Extract the (X, Y) coordinate from the center of the cell holding the provided text.  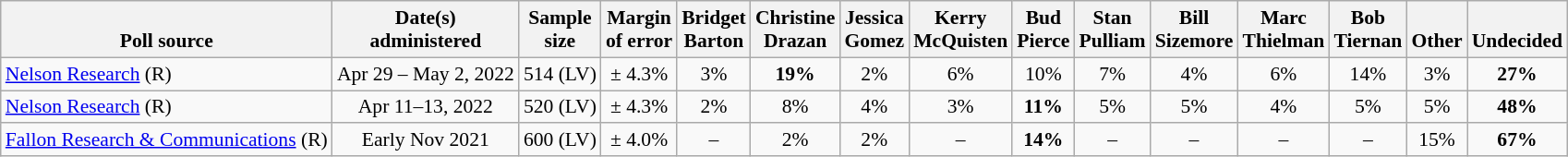
8% (795, 107)
BobTiernan (1368, 30)
± 4.0% (639, 140)
BillSizemore (1195, 30)
Fallon Research & Communications (R) (166, 140)
514 (LV) (560, 74)
BridgetBarton (714, 30)
7% (1112, 74)
Apr 11–13, 2022 (426, 107)
Marginof error (639, 30)
ChristineDrazan (795, 30)
10% (1043, 74)
67% (1517, 140)
15% (1437, 140)
48% (1517, 107)
Samplesize (560, 30)
JessicaGomez (874, 30)
Poll source (166, 30)
Other (1437, 30)
KerryMcQuisten (960, 30)
Undecided (1517, 30)
520 (LV) (560, 107)
Date(s)administered (426, 30)
MarcThielman (1284, 30)
11% (1043, 107)
19% (795, 74)
600 (LV) (560, 140)
Apr 29 – May 2, 2022 (426, 74)
27% (1517, 74)
StanPulliam (1112, 30)
BudPierce (1043, 30)
Early Nov 2021 (426, 140)
